Determine the (X, Y) coordinate at the center of the cell enclosing the given text.  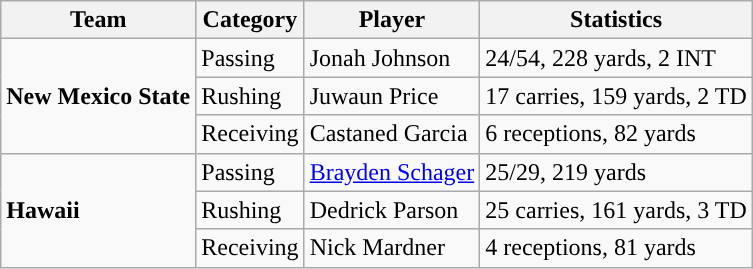
Castaned Garcia (392, 134)
Jonah Johnson (392, 58)
Player (392, 20)
Brayden Schager (392, 172)
Juwaun Price (392, 96)
24/54, 228 yards, 2 INT (616, 58)
4 receptions, 81 yards (616, 248)
Hawaii (98, 210)
Team (98, 20)
New Mexico State (98, 96)
25/29, 219 yards (616, 172)
6 receptions, 82 yards (616, 134)
Statistics (616, 20)
Nick Mardner (392, 248)
Dedrick Parson (392, 210)
Category (250, 20)
17 carries, 159 yards, 2 TD (616, 96)
25 carries, 161 yards, 3 TD (616, 210)
